Capture the cell that displays the provided text and extract its [x, y] central coordinate. 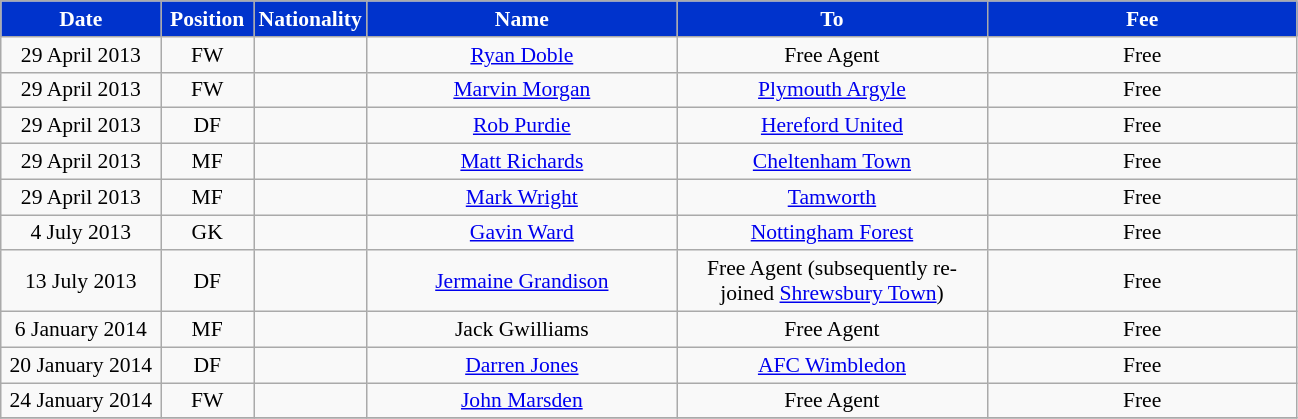
Name [522, 19]
Jermaine Grandison [522, 282]
Rob Purdie [522, 126]
AFC Wimbledon [832, 365]
20 January 2014 [81, 365]
John Marsden [522, 401]
24 January 2014 [81, 401]
Nottingham Forest [832, 233]
Hereford United [832, 126]
GK [208, 233]
Darren Jones [522, 365]
To [832, 19]
Fee [1142, 19]
Position [208, 19]
6 January 2014 [81, 330]
Tamworth [832, 197]
Nationality [310, 19]
Free Agent (subsequently re-joined Shrewsbury Town) [832, 282]
Mark Wright [522, 197]
Plymouth Argyle [832, 90]
4 July 2013 [81, 233]
Ryan Doble [522, 55]
Cheltenham Town [832, 162]
13 July 2013 [81, 282]
Jack Gwilliams [522, 330]
Date [81, 19]
Marvin Morgan [522, 90]
Matt Richards [522, 162]
Gavin Ward [522, 233]
